Search for the cell housing the specified text and yield its [X, Y] center coordinate. 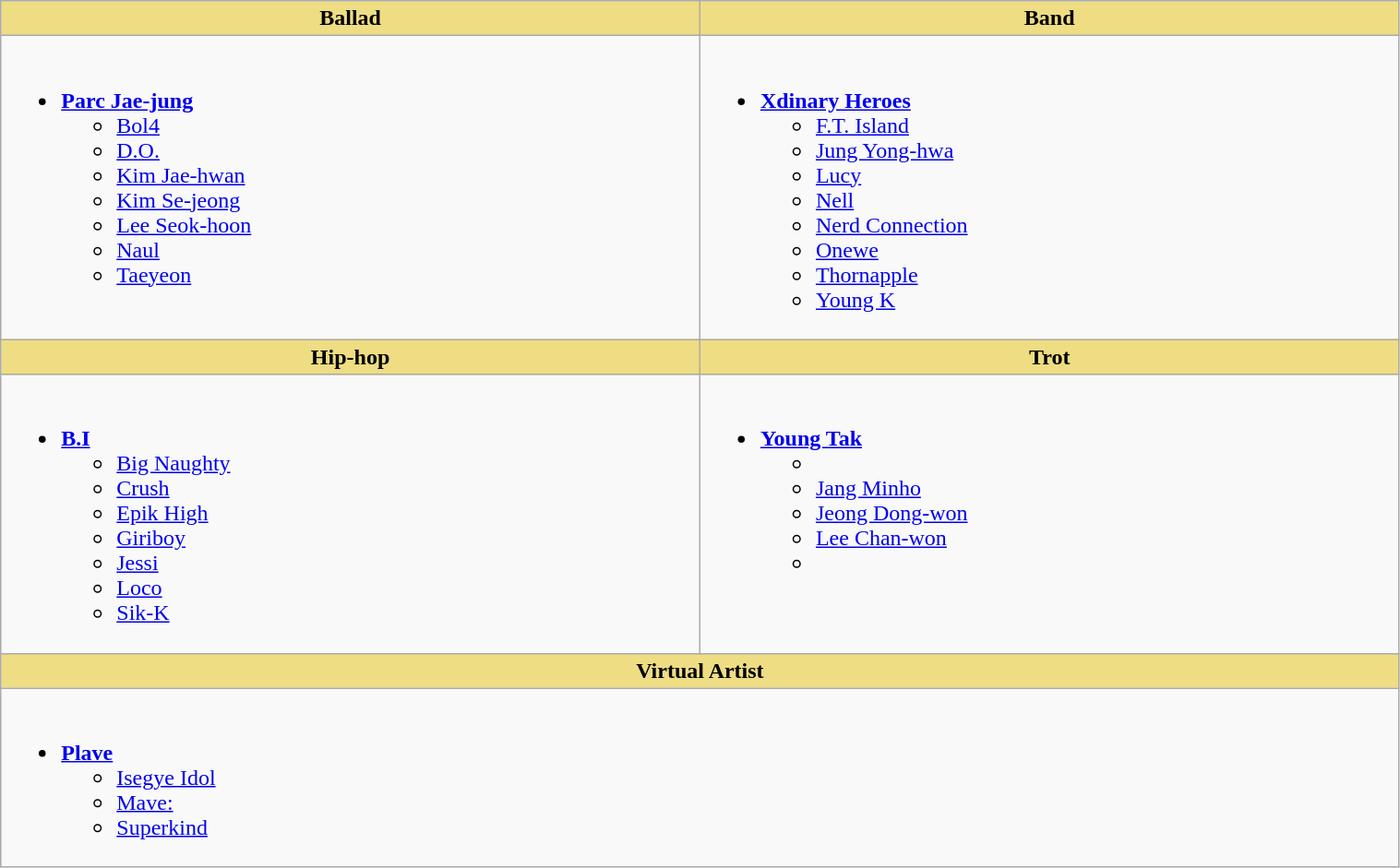
Ballad [351, 18]
Young TakJang MinhoJeong Dong-wonLee Chan-won [1049, 514]
PlaveIsegye IdolMave:Superkind [700, 778]
Band [1049, 18]
Parc Jae-jungBol4D.O.Kim Jae-hwanKim Se-jeongLee Seok-hoonNaulTaeyeon [351, 188]
Virtual Artist [700, 671]
Trot [1049, 357]
Hip-hop [351, 357]
B.IBig NaughtyCrushEpik HighGiriboyJessiLocoSik-K [351, 514]
Xdinary HeroesF.T. IslandJung Yong-hwaLucyNellNerd ConnectionOneweThornappleYoung K [1049, 188]
